Locate the cell with the specified text and output its (X, Y) center coordinate. 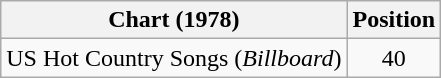
Position (394, 20)
40 (394, 58)
US Hot Country Songs (Billboard) (174, 58)
Chart (1978) (174, 20)
